For the text-containing cell, return its midpoint in [X, Y] coordinate format. 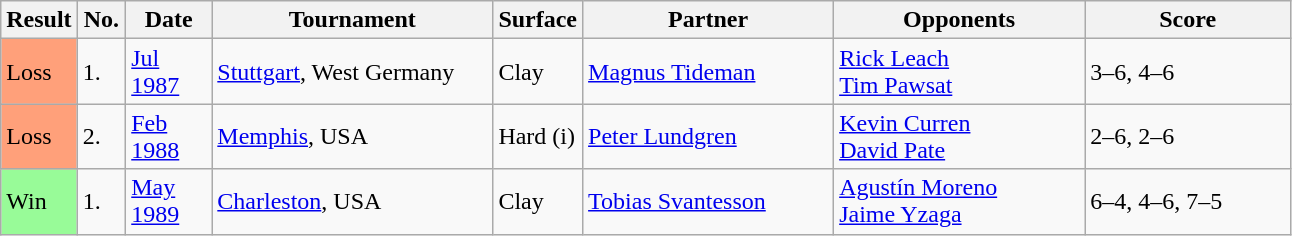
Partner [708, 20]
Surface [538, 20]
Score [1188, 20]
Memphis, USA [352, 136]
Tournament [352, 20]
3–6, 4–6 [1188, 72]
Rick Leach Tim Pawsat [960, 72]
Charleston, USA [352, 202]
Win [39, 202]
Jul 1987 [169, 72]
Kevin Curren David Pate [960, 136]
2. [102, 136]
6–4, 4–6, 7–5 [1188, 202]
Peter Lundgren [708, 136]
Magnus Tideman [708, 72]
2–6, 2–6 [1188, 136]
Tobias Svantesson [708, 202]
Opponents [960, 20]
Result [39, 20]
Agustín Moreno Jaime Yzaga [960, 202]
Stuttgart, West Germany [352, 72]
May 1989 [169, 202]
No. [102, 20]
Date [169, 20]
Feb 1988 [169, 136]
Hard (i) [538, 136]
